Extract the (x, y) coordinate from the center of the cell holding the provided text.  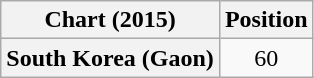
Chart (2015) (110, 20)
60 (266, 58)
Position (266, 20)
South Korea (Gaon) (110, 58)
